Provide the [x, y] coordinate of the cell's center where the given text is located.  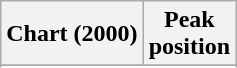
Peakposition [189, 34]
Chart (2000) [72, 34]
